For the text-containing cell, return its midpoint in (X, Y) coordinate format. 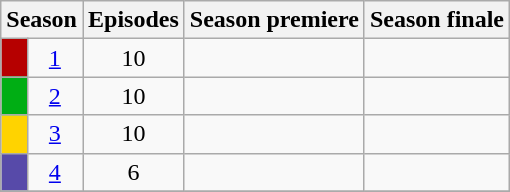
Season (42, 20)
4 (54, 172)
3 (54, 134)
6 (133, 172)
Episodes (133, 20)
1 (54, 58)
2 (54, 96)
Season finale (436, 20)
Season premiere (274, 20)
